Determine the [X, Y] coordinate at the center of the cell enclosing the given text.  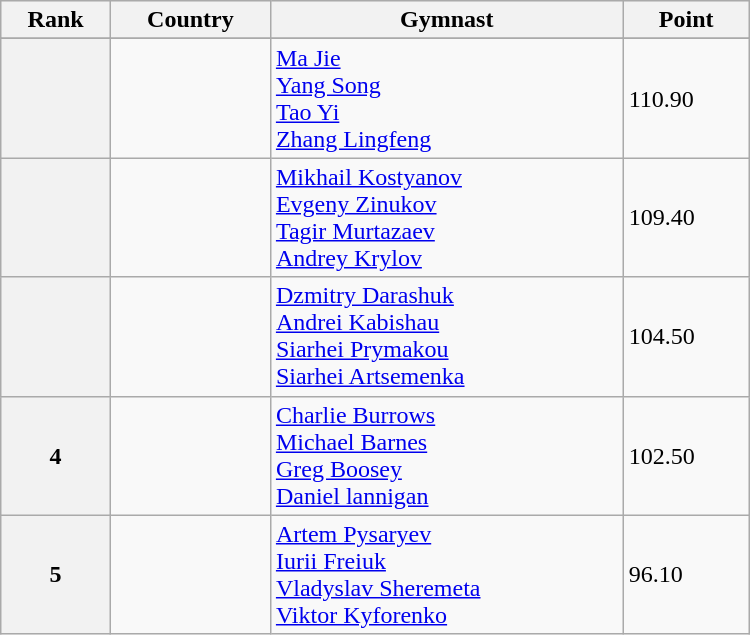
109.40 [686, 218]
Point [686, 20]
Country [191, 20]
102.50 [686, 456]
Ma Jie Yang Song Tao Yi Zhang Lingfeng [446, 98]
104.50 [686, 336]
Artem Pysaryev Iurii Freiuk Vladyslav Sheremeta Viktor Kyforenko [446, 574]
Dzmitry Darashuk Andrei Kabishau Siarhei Prymakou Siarhei Artsemenka [446, 336]
Mikhail Kostyanov Evgeny Zinukov Tagir Murtazaev Andrey Krylov [446, 218]
Charlie Burrows Michael Barnes Greg Boosey Daniel lannigan [446, 456]
Rank [56, 20]
96.10 [686, 574]
Gymnast [446, 20]
4 [56, 456]
5 [56, 574]
110.90 [686, 98]
